Return (x, y) of the center of cell containing provided text 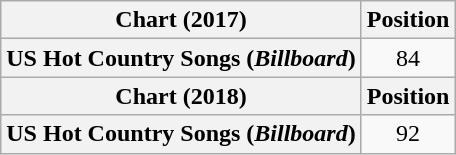
92 (408, 134)
84 (408, 58)
Chart (2017) (181, 20)
Chart (2018) (181, 96)
